Return (x, y) of the center of cell containing provided text 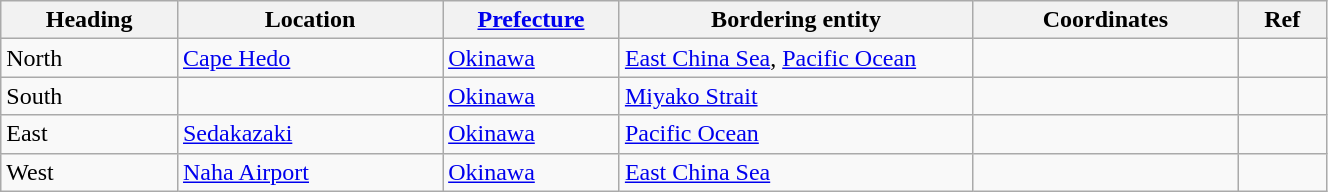
Sedakazaki (310, 134)
Prefecture (532, 20)
South (90, 96)
Location (310, 20)
Cape Hedo (310, 58)
Naha Airport (310, 172)
West (90, 172)
Bordering entity (796, 20)
East (90, 134)
East China Sea, Pacific Ocean (796, 58)
Heading (90, 20)
Miyako Strait (796, 96)
Ref (1282, 20)
North (90, 58)
East China Sea (796, 172)
Pacific Ocean (796, 134)
Coordinates (1106, 20)
